For the text-containing cell, return its midpoint in [x, y] coordinate format. 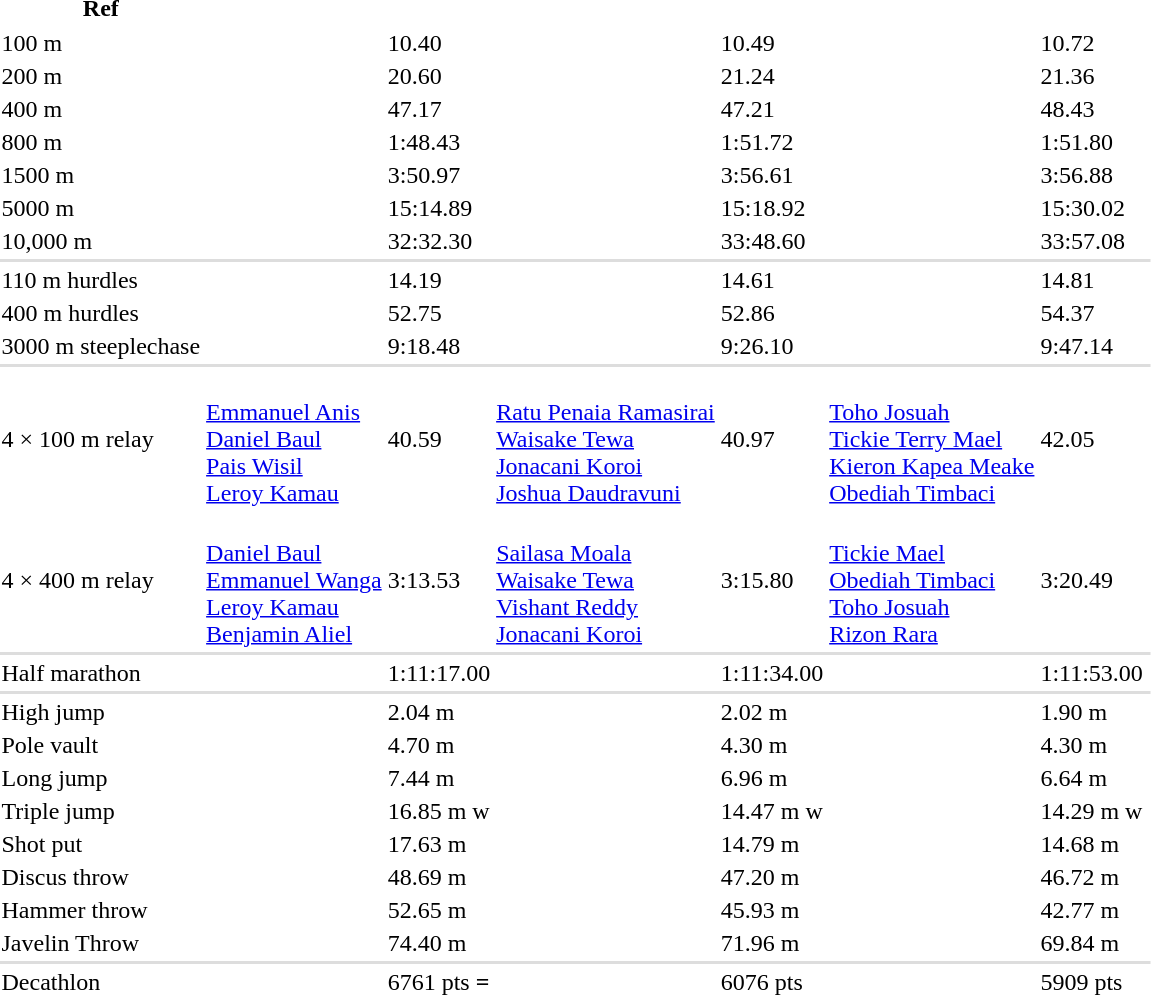
40.59 [438, 439]
100 m [101, 43]
200 m [101, 76]
Hammer throw [101, 910]
9:26.10 [772, 346]
4.70 m [438, 745]
14.47 m w [772, 811]
46.72 m [1092, 877]
Toho JosuahTickie Terry MaelKieron Kapea MeakeObediah Timbaci [932, 439]
48.69 m [438, 877]
Shot put [101, 844]
69.84 m [1092, 943]
High jump [101, 712]
1500 m [101, 175]
15:30.02 [1092, 208]
3:56.88 [1092, 175]
21.36 [1092, 76]
1:11:53.00 [1092, 673]
Javelin Throw [101, 943]
1:11:17.00 [438, 673]
10.49 [772, 43]
2.02 m [772, 712]
47.17 [438, 109]
3:20.49 [1092, 580]
6.64 m [1092, 778]
Half marathon [101, 673]
Long jump [101, 778]
14.61 [772, 280]
Emmanuel AnisDaniel BaulPais WisilLeroy Kamau [294, 439]
400 m hurdles [101, 313]
3:15.80 [772, 580]
5000 m [101, 208]
10.72 [1092, 43]
47.21 [772, 109]
2.04 m [438, 712]
Sailasa MoalaWaisake TewaVishant ReddyJonacani Koroi [606, 580]
Tickie MaelObediah TimbaciToho JosuahRizon Rara [932, 580]
3:13.53 [438, 580]
4 × 400 m relay [101, 580]
14.81 [1092, 280]
32:32.30 [438, 241]
Ratu Penaia RamasiraiWaisake TewaJonacani KoroiJoshua Daudravuni [606, 439]
1:48.43 [438, 142]
10.40 [438, 43]
17.63 m [438, 844]
33:57.08 [1092, 241]
10,000 m [101, 241]
Discus throw [101, 877]
7.44 m [438, 778]
Pole vault [101, 745]
42.77 m [1092, 910]
3:50.97 [438, 175]
400 m [101, 109]
21.24 [772, 76]
71.96 m [772, 943]
48.43 [1092, 109]
14.79 m [772, 844]
3:56.61 [772, 175]
40.97 [772, 439]
110 m hurdles [101, 280]
6.96 m [772, 778]
14.19 [438, 280]
9:47.14 [1092, 346]
74.40 m [438, 943]
15:18.92 [772, 208]
1:51.80 [1092, 142]
47.20 m [772, 877]
800 m [101, 142]
15:14.89 [438, 208]
14.29 m w [1092, 811]
42.05 [1092, 439]
14.68 m [1092, 844]
1:51.72 [772, 142]
45.93 m [772, 910]
52.75 [438, 313]
Triple jump [101, 811]
33:48.60 [772, 241]
4 × 100 m relay [101, 439]
Daniel BaulEmmanuel WangaLeroy KamauBenjamin Aliel [294, 580]
52.86 [772, 313]
1:11:34.00 [772, 673]
1.90 m [1092, 712]
52.65 m [438, 910]
9:18.48 [438, 346]
20.60 [438, 76]
54.37 [1092, 313]
16.85 m w [438, 811]
3000 m steeplechase [101, 346]
